Return (X, Y) of the center of cell containing provided text 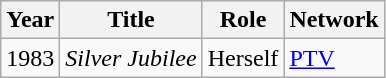
Role (243, 20)
Year (30, 20)
Title (131, 20)
Silver Jubilee (131, 58)
PTV (334, 58)
1983 (30, 58)
Network (334, 20)
Herself (243, 58)
